Search for the cell housing the specified text and yield its (x, y) center coordinate. 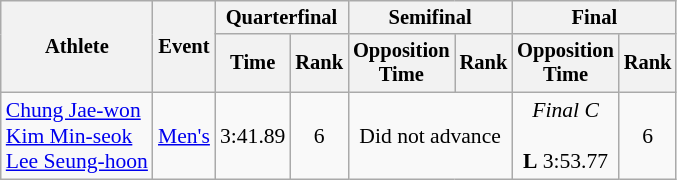
Time (252, 64)
Did not advance (430, 136)
Athlete (77, 46)
Final (594, 18)
Event (184, 46)
Men's (184, 136)
Chung Jae-wonKim Min-seokLee Seung-hoon (77, 136)
3:41.89 (252, 136)
Final CL 3:53.77 (566, 136)
Semifinal (430, 18)
Quarterfinal (282, 18)
